Scan for the cell matching the given text and deliver its [X, Y] coordinate at center. 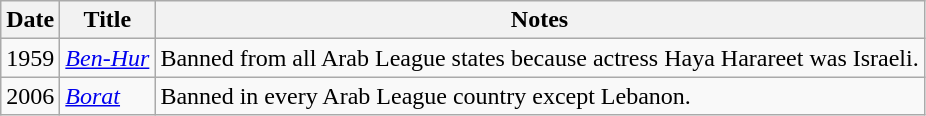
Banned in every Arab League country except Lebanon. [540, 96]
Title [108, 20]
1959 [30, 58]
Ben-Hur [108, 58]
Borat [108, 96]
Banned from all Arab League states because actress Haya Harareet was Israeli. [540, 58]
Notes [540, 20]
2006 [30, 96]
Date [30, 20]
